Scan for the cell matching the given text and deliver its [x, y] coordinate at center. 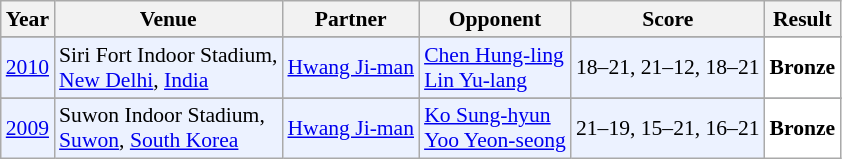
18–21, 21–12, 18–21 [668, 68]
Score [668, 19]
2010 [28, 68]
Result [803, 19]
Chen Hung-ling Lin Yu-lang [495, 68]
21–19, 15–21, 16–21 [668, 128]
Opponent [495, 19]
2009 [28, 128]
Suwon Indoor Stadium,Suwon, South Korea [168, 128]
Ko Sung-hyun Yoo Yeon-seong [495, 128]
Venue [168, 19]
Partner [350, 19]
Siri Fort Indoor Stadium,New Delhi, India [168, 68]
Year [28, 19]
